Find where the given text appears and provide that cell's center as (x, y) coordinate. 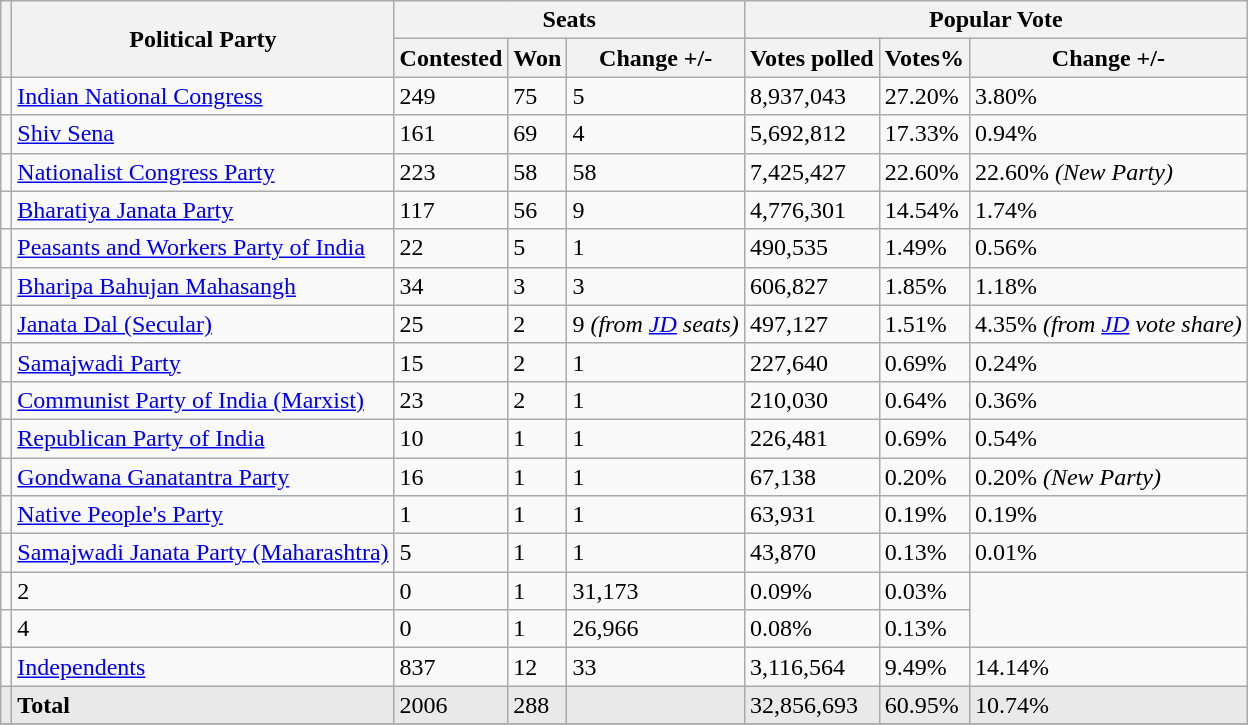
8,937,043 (812, 96)
1.51% (924, 324)
9 (from JD seats) (656, 324)
Shiv Sena (203, 134)
227,640 (812, 362)
Communist Party of India (Marxist) (203, 400)
Bharipa Bahujan Mahasangh (203, 286)
Votes% (924, 58)
0.03% (924, 591)
606,827 (812, 286)
33 (656, 667)
15 (451, 362)
Votes polled (812, 58)
Samajwadi Party (203, 362)
837 (451, 667)
0.01% (1108, 553)
26,966 (656, 629)
5,692,812 (812, 134)
210,030 (812, 400)
Native People's Party (203, 515)
0.36% (1108, 400)
0.64% (924, 400)
0.54% (1108, 438)
Republican Party of India (203, 438)
56 (538, 210)
14.14% (1108, 667)
4,776,301 (812, 210)
Janata Dal (Secular) (203, 324)
288 (538, 705)
Seats (569, 20)
17.33% (924, 134)
Gondwana Ganatantra Party (203, 477)
117 (451, 210)
161 (451, 134)
0.94% (1108, 134)
249 (451, 96)
63,931 (812, 515)
12 (538, 667)
69 (538, 134)
0.09% (812, 591)
7,425,427 (812, 172)
0.20% (New Party) (1108, 477)
490,535 (812, 248)
14.54% (924, 210)
0.20% (924, 477)
10 (451, 438)
1.18% (1108, 286)
0.24% (1108, 362)
Contested (451, 58)
Indian National Congress (203, 96)
23 (451, 400)
Political Party (203, 39)
223 (451, 172)
497,127 (812, 324)
9.49% (924, 667)
67,138 (812, 477)
25 (451, 324)
226,481 (812, 438)
75 (538, 96)
4.35% (from JD vote share) (1108, 324)
22.60% (New Party) (1108, 172)
43,870 (812, 553)
Won (538, 58)
0.08% (812, 629)
Total (203, 705)
1.74% (1108, 210)
2006 (451, 705)
22.60% (924, 172)
9 (656, 210)
Nationalist Congress Party (203, 172)
27.20% (924, 96)
22 (451, 248)
3.80% (1108, 96)
Independents (203, 667)
Bharatiya Janata Party (203, 210)
34 (451, 286)
32,856,693 (812, 705)
3,116,564 (812, 667)
1.85% (924, 286)
31,173 (656, 591)
10.74% (1108, 705)
Popular Vote (996, 20)
16 (451, 477)
0.56% (1108, 248)
Peasants and Workers Party of India (203, 248)
Samajwadi Janata Party (Maharashtra) (203, 553)
60.95% (924, 705)
1.49% (924, 248)
